Scan for the cell matching the given text and deliver its (X, Y) coordinate at center. 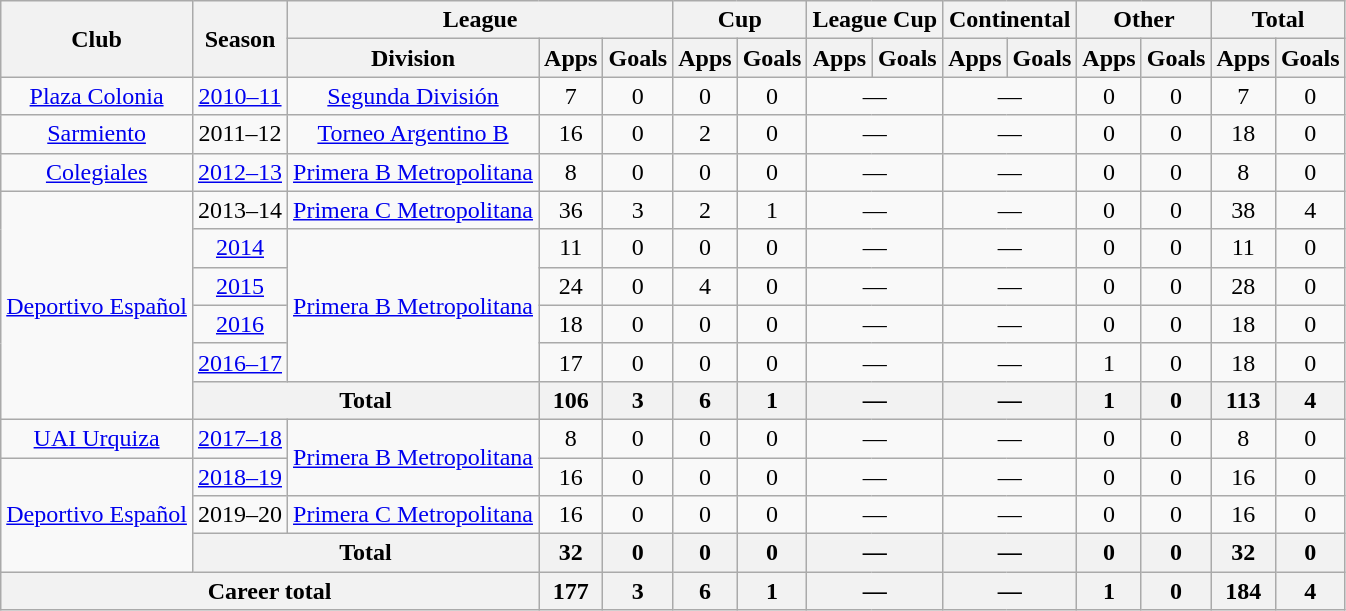
106 (571, 400)
2016–17 (240, 362)
Colegiales (97, 172)
184 (1243, 591)
2012–13 (240, 172)
2013–14 (240, 210)
2016 (240, 324)
2015 (240, 286)
2017–18 (240, 438)
League (480, 20)
177 (571, 591)
2014 (240, 248)
Division (414, 58)
2011–12 (240, 134)
Torneo Argentino B (414, 134)
2019–20 (240, 515)
Cup (740, 20)
Career total (270, 591)
UAI Urquiza (97, 438)
Season (240, 39)
Club (97, 39)
113 (1243, 400)
Other (1144, 20)
Plaza Colonia (97, 96)
Sarmiento (97, 134)
Segunda División (414, 96)
2010–11 (240, 96)
24 (571, 286)
38 (1243, 210)
League Cup (875, 20)
Continental (1010, 20)
2018–19 (240, 477)
28 (1243, 286)
36 (571, 210)
17 (571, 362)
